Output the [X, Y] coordinate of the center of the cell containing the given text.  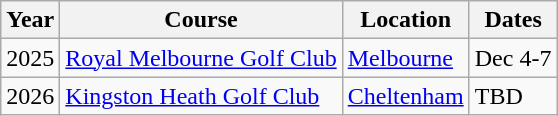
Cheltenham [406, 96]
Melbourne [406, 58]
Year [30, 20]
Royal Melbourne Golf Club [201, 58]
Dec 4-7 [513, 58]
Kingston Heath Golf Club [201, 96]
TBD [513, 96]
2025 [30, 58]
2026 [30, 96]
Course [201, 20]
Location [406, 20]
Dates [513, 20]
